Scan for the cell matching the given text and deliver its [x, y] coordinate at center. 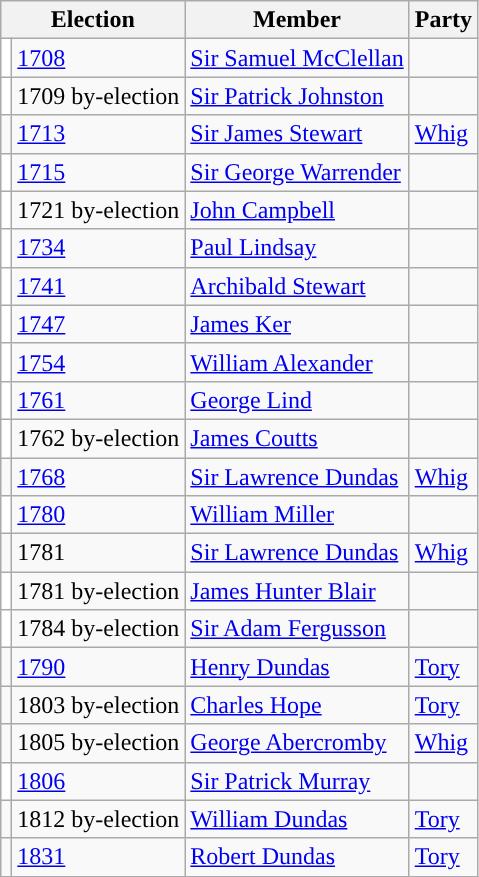
George Abercromby [297, 743]
Charles Hope [297, 705]
1831 [98, 857]
Sir George Warrender [297, 172]
Paul Lindsay [297, 248]
1762 by-election [98, 438]
Sir Patrick Murray [297, 781]
James Ker [297, 324]
1754 [98, 362]
1715 [98, 172]
1709 by-election [98, 96]
1780 [98, 515]
1803 by-election [98, 705]
Election [93, 20]
John Campbell [297, 210]
1781 by-election [98, 591]
1713 [98, 134]
Henry Dundas [297, 667]
Party [443, 20]
Sir Samuel McClellan [297, 58]
Sir Patrick Johnston [297, 96]
William Alexander [297, 362]
1812 by-election [98, 819]
1806 [98, 781]
1721 by-election [98, 210]
Sir James Stewart [297, 134]
1741 [98, 286]
William Miller [297, 515]
1805 by-election [98, 743]
1784 by-election [98, 629]
Sir Adam Fergusson [297, 629]
1747 [98, 324]
1781 [98, 553]
1761 [98, 400]
1790 [98, 667]
Archibald Stewart [297, 286]
Member [297, 20]
George Lind [297, 400]
James Hunter Blair [297, 591]
James Coutts [297, 438]
1734 [98, 248]
1768 [98, 477]
1708 [98, 58]
Robert Dundas [297, 857]
William Dundas [297, 819]
